Scan for the cell matching the given text and deliver its (X, Y) coordinate at center. 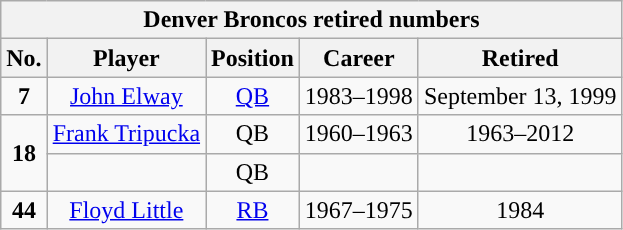
RB (253, 210)
Retired (520, 58)
1967–1975 (358, 210)
18 (24, 153)
No. (24, 58)
Frank Tripucka (126, 134)
Player (126, 58)
44 (24, 210)
Floyd Little (126, 210)
7 (24, 96)
Career (358, 58)
Position (253, 58)
1984 (520, 210)
Denver Broncos retired numbers (312, 20)
1963–2012 (520, 134)
John Elway (126, 96)
1960–1963 (358, 134)
September 13, 1999 (520, 96)
1983–1998 (358, 96)
